Capture the cell that displays the provided text and extract its (X, Y) central coordinate. 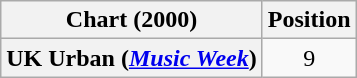
Position (309, 20)
Chart (2000) (132, 20)
UK Urban (Music Week) (132, 58)
9 (309, 58)
